Extract the (x, y) coordinate from the center of the cell holding the provided text.  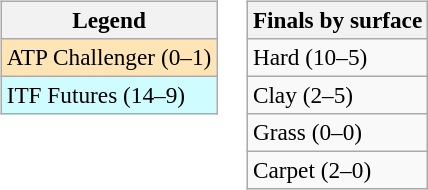
Clay (2–5) (337, 95)
Hard (10–5) (337, 57)
Grass (0–0) (337, 133)
ATP Challenger (0–1) (108, 57)
Finals by surface (337, 20)
Carpet (2–0) (337, 171)
ITF Futures (14–9) (108, 95)
Legend (108, 20)
